Output the (X, Y) coordinate of the center of the cell containing the given text.  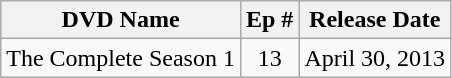
13 (269, 58)
Ep # (269, 20)
April 30, 2013 (375, 58)
DVD Name (121, 20)
Release Date (375, 20)
The Complete Season 1 (121, 58)
